Determine the (X, Y) coordinate at the center of the cell enclosing the given text.  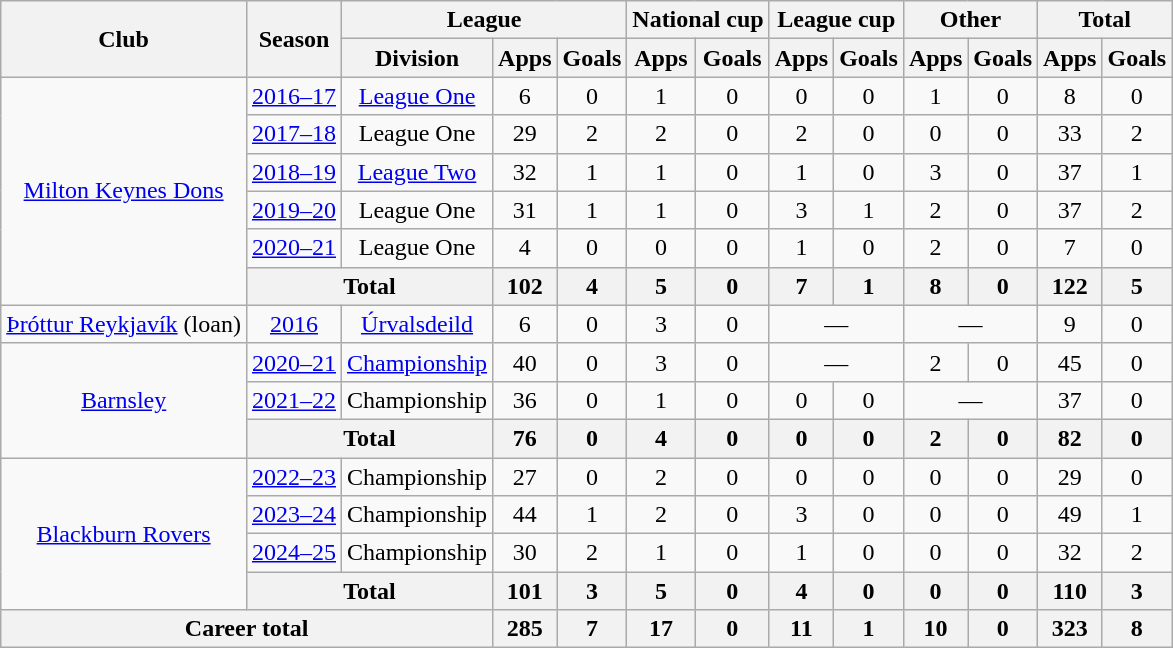
10 (935, 629)
11 (801, 629)
36 (525, 400)
Þróttur Reykjavík (loan) (124, 324)
40 (525, 362)
9 (1070, 324)
Club (124, 39)
27 (525, 477)
110 (1070, 591)
Blackburn Rovers (124, 534)
82 (1070, 438)
44 (525, 515)
2022–23 (294, 477)
Barnsley (124, 400)
Career total (247, 629)
30 (525, 553)
101 (525, 591)
League cup (836, 20)
33 (1070, 134)
2016 (294, 324)
285 (525, 629)
45 (1070, 362)
2018–19 (294, 172)
Other (970, 20)
76 (525, 438)
2024–25 (294, 553)
2023–24 (294, 515)
122 (1070, 286)
Úrvalsdeild (418, 324)
League Two (418, 172)
Milton Keynes Dons (124, 191)
49 (1070, 515)
National cup (698, 20)
League (484, 20)
2021–22 (294, 400)
2019–20 (294, 210)
17 (661, 629)
323 (1070, 629)
2017–18 (294, 134)
31 (525, 210)
Division (418, 58)
Season (294, 39)
2016–17 (294, 96)
102 (525, 286)
